Find where the given text appears and provide that cell's center as [X, Y] coordinate. 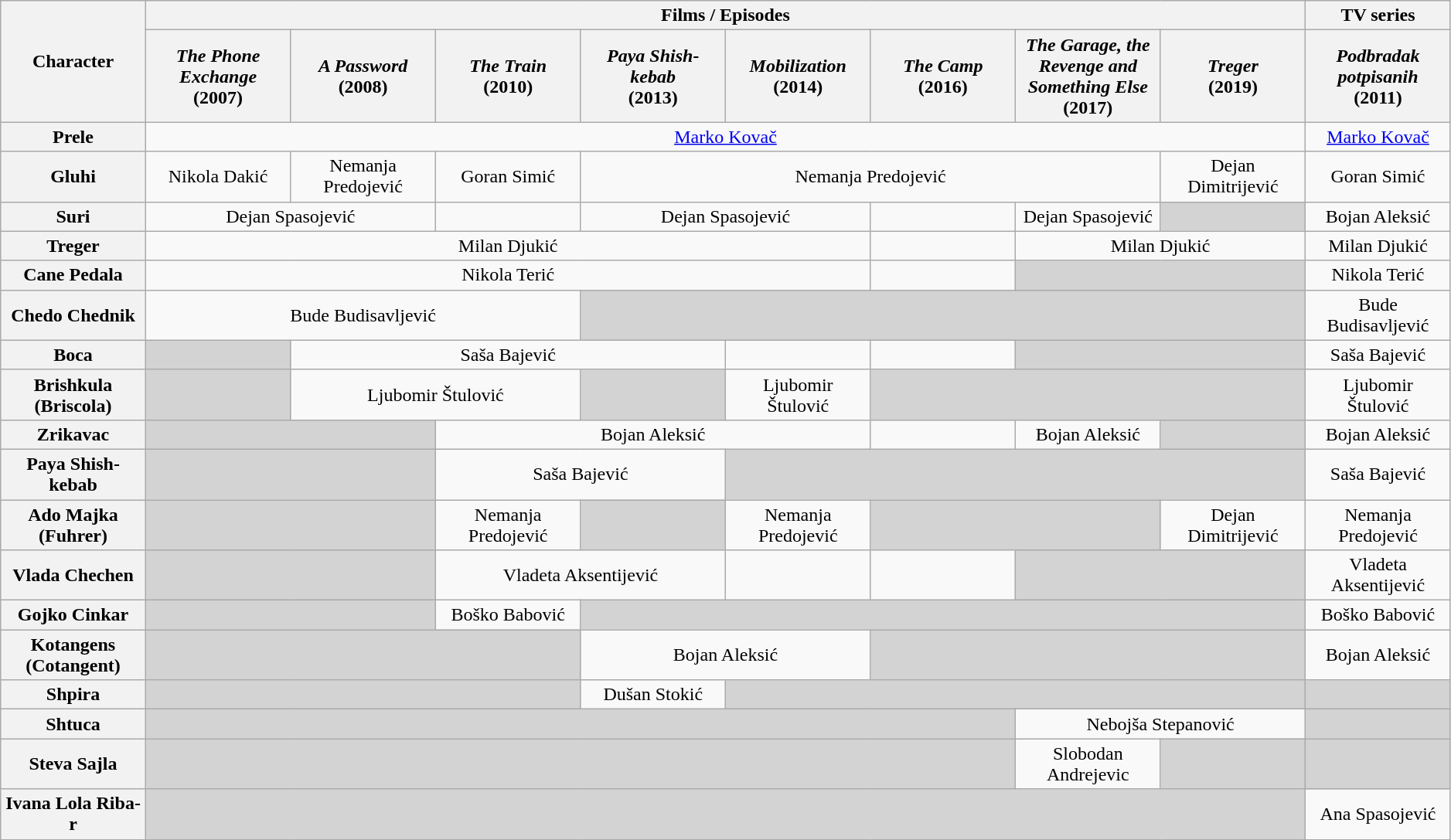
TV series [1378, 15]
Paya Shish-kebab(2013) [653, 76]
Films / Episodes [725, 15]
Mobilization(2014) [798, 76]
Dušan Stokić [653, 695]
Zrikavac [73, 434]
Treger(2019) [1233, 76]
Gojko Cinkar [73, 615]
Kotangens (Cotangent) [73, 655]
Slobodan Andrejevic [1088, 763]
Nebojša Stepanović [1161, 724]
Shtuca [73, 724]
A Password(2008) [363, 76]
Paya Shish-kebab [73, 474]
Podbradak potpisanih(2011) [1378, 76]
Nikola Dakić [218, 176]
Vlada Chechen [73, 575]
Ivana Lola Riba-r [73, 814]
Prele [73, 137]
Chedo Chednik [73, 315]
Ado Majka (Fuhrer) [73, 524]
The Garage, the Revenge and Something Else(2017) [1088, 76]
The Phone Exchange(2007) [218, 76]
Suri [73, 216]
The Camp(2016) [943, 76]
Shpira [73, 695]
The Train(2010) [508, 76]
Ana Spasojević [1378, 814]
Steva Sajla [73, 763]
Gluhi [73, 176]
Boca [73, 355]
Brishkula (Briscola) [73, 394]
Cane Pedala [73, 275]
Character [73, 62]
Treger [73, 246]
